Detect which cell encompasses the target text, then output its (x, y) center coordinate. 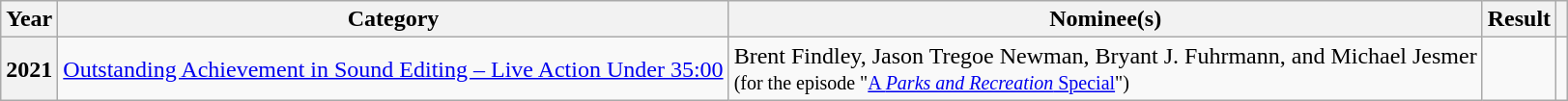
Outstanding Achievement in Sound Editing – Live Action Under 35:00 (393, 69)
Nominee(s) (1105, 19)
Result (1519, 19)
2021 (29, 69)
Year (29, 19)
Brent Findley, Jason Tregoe Newman, Bryant J. Fuhrmann, and Michael Jesmer(for the episode "A Parks and Recreation Special") (1105, 69)
Category (393, 19)
